Detect which cell encompasses the target text, then output its (X, Y) center coordinate. 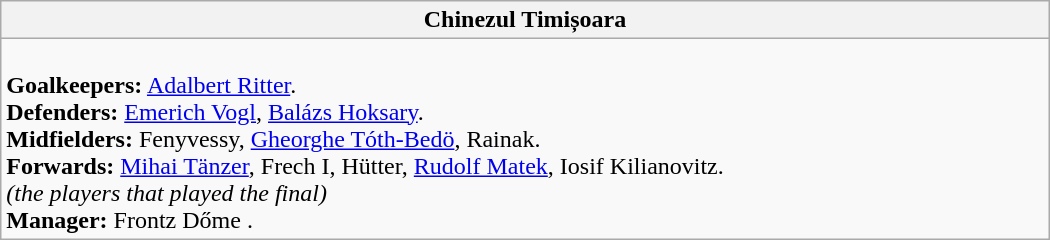
Chinezul Timișoara (525, 20)
